Find where the given text appears and provide that cell's center as (x, y) coordinate. 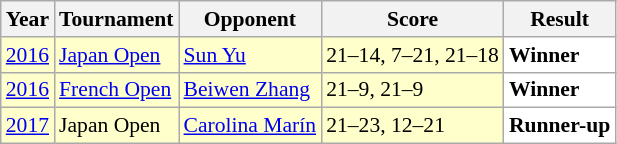
21–23, 12–21 (412, 126)
Opponent (250, 19)
Carolina Marín (250, 126)
Sun Yu (250, 55)
21–9, 21–9 (412, 90)
French Open (116, 90)
Runner-up (560, 126)
Result (560, 19)
Score (412, 19)
Beiwen Zhang (250, 90)
Year (28, 19)
Tournament (116, 19)
21–14, 7–21, 21–18 (412, 55)
2017 (28, 126)
